Extract the [X, Y] coordinate from the center of the cell holding the provided text.  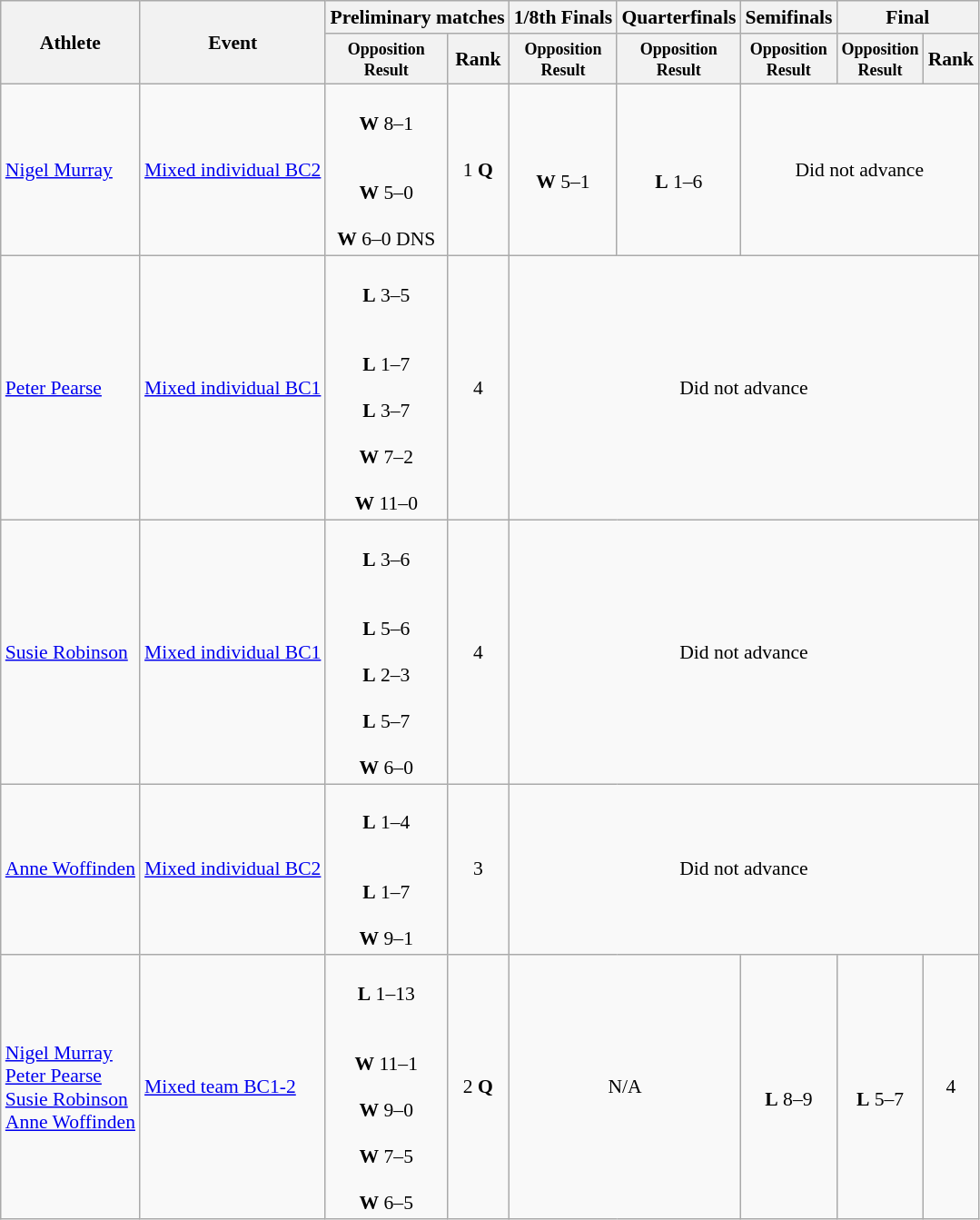
L 1–4 L 1–7 W 9–1 [386, 870]
Final [907, 17]
L 8–9 [788, 1088]
N/A [625, 1088]
L 1–6 [678, 171]
Susie Robinson [71, 652]
L 3–5 L 1–7 L 3–7 W 7–2 W 11–0 [386, 389]
Nigel Murray [71, 171]
Nigel MurrayPeter PearseSusie RobinsonAnne Woffinden [71, 1088]
Quarterfinals [678, 17]
Athlete [71, 43]
W 5–1 [563, 171]
1 Q [478, 171]
L 1–13W 11–1 W 9–0 W 7–5 W 6–5 [386, 1088]
W 8–1 W 5–0 W 6–0 DNS [386, 171]
Peter Pearse [71, 389]
L 5–7 [879, 1088]
Semifinals [788, 17]
Mixed team BC1-2 [233, 1088]
Preliminary matches [417, 17]
Event [233, 43]
2 Q [478, 1088]
3 [478, 870]
Anne Woffinden [71, 870]
L 3–6 L 5–6 L 2–3 L 5–7 W 6–0 [386, 652]
1/8th Finals [563, 17]
